For the text-containing cell, return its midpoint in [X, Y] coordinate format. 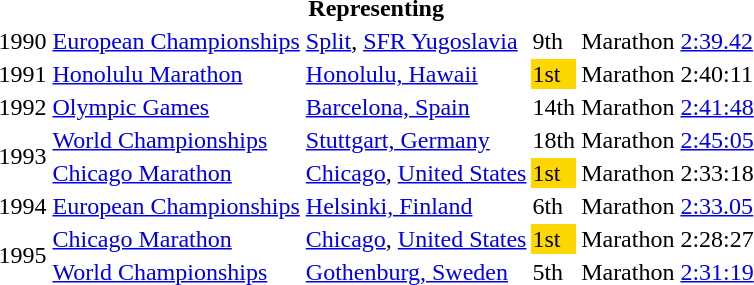
9th [554, 41]
Barcelona, Spain [416, 107]
Honolulu Marathon [176, 74]
Olympic Games [176, 107]
Stuttgart, Germany [416, 140]
Helsinki, Finland [416, 206]
World Championships [176, 140]
Honolulu, Hawaii [416, 74]
18th [554, 140]
14th [554, 107]
6th [554, 206]
Split, SFR Yugoslavia [416, 41]
